For the text-containing cell, return its midpoint in [x, y] coordinate format. 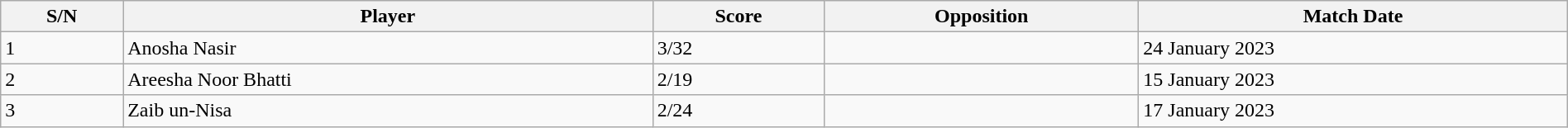
1 [62, 48]
Areesha Noor Bhatti [388, 79]
15 January 2023 [1353, 79]
24 January 2023 [1353, 48]
2/24 [739, 111]
Opposition [982, 17]
3 [62, 111]
17 January 2023 [1353, 111]
2 [62, 79]
2/19 [739, 79]
3/32 [739, 48]
Zaib un-Nisa [388, 111]
Score [739, 17]
Match Date [1353, 17]
Anosha Nasir [388, 48]
S/N [62, 17]
Player [388, 17]
